From the cell containing the given text, extract its center point as [x, y] coordinate. 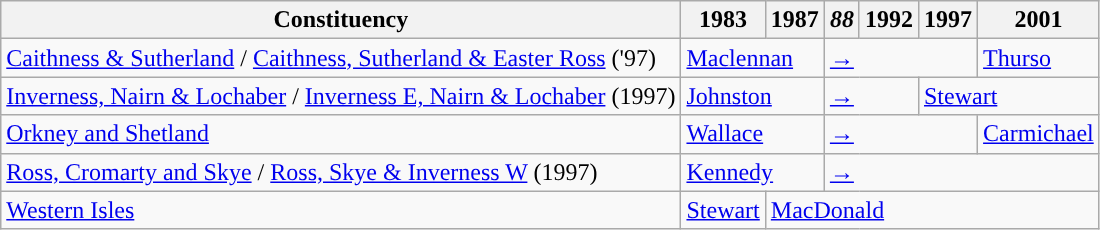
Thurso [1039, 58]
Carmichael [1039, 134]
1997 [948, 20]
Orkney and Shetland [341, 134]
Constituency [341, 20]
1983 [723, 20]
MacDonald [932, 210]
Western Isles [341, 210]
Maclennan [752, 58]
Wallace [752, 134]
2001 [1039, 20]
Caithness & Sutherland / Caithness, Sutherland & Easter Ross ('97) [341, 58]
1987 [794, 20]
Kennedy [752, 172]
1992 [888, 20]
Johnston [752, 96]
Ross, Cromarty and Skye / Ross, Skye & Inverness W (1997) [341, 172]
88 [842, 20]
Inverness, Nairn & Lochaber / Inverness E, Nairn & Lochaber (1997) [341, 96]
